Provide the [X, Y] coordinate of the cell's center where the given text is located.  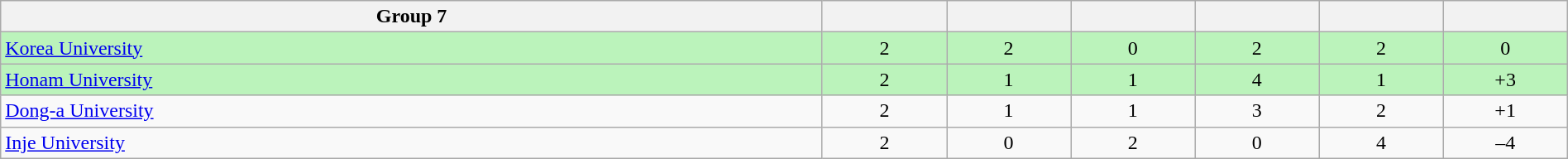
+3 [1505, 79]
Korea University [412, 48]
3 [1257, 111]
Inje University [412, 142]
Honam University [412, 79]
Group 7 [412, 17]
+1 [1505, 111]
–4 [1505, 142]
Dong-a University [412, 111]
